Pinpoint the cell where the given text exists, returning its (X, Y) midpoint coordinate. 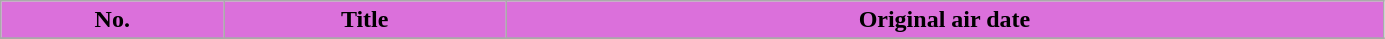
Original air date (945, 20)
Title (365, 20)
No. (112, 20)
